Detect which cell encompasses the target text, then output its [x, y] center coordinate. 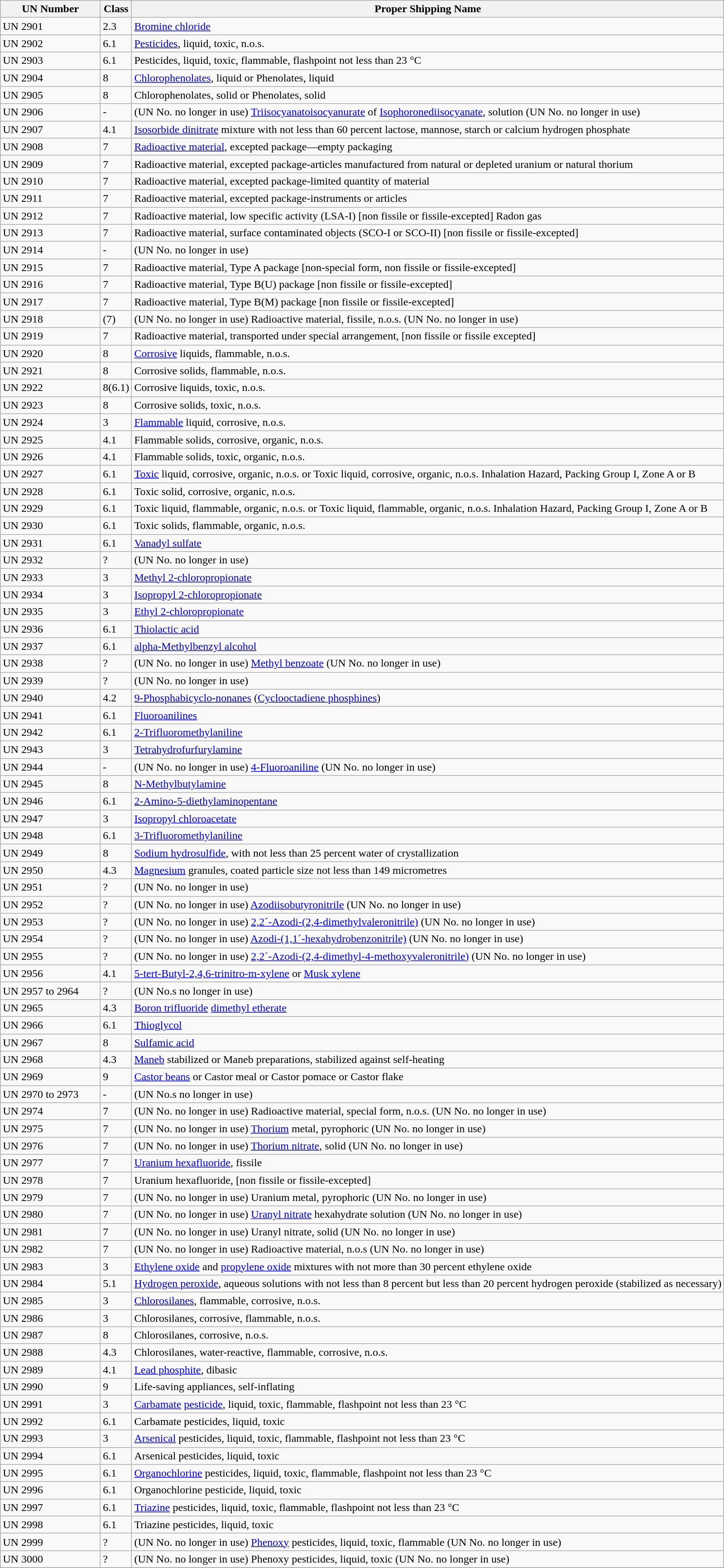
UN 2984 [51, 1283]
Chlorophenolates, solid or Phenolates, solid [428, 95]
Flammable solids, toxic, organic, n.o.s. [428, 457]
UN 2975 [51, 1129]
UN 2913 [51, 233]
UN 2991 [51, 1404]
UN 2946 [51, 801]
(UN No. no longer in use) Azodi-(1,1´-hexahydrobenzonitrile) (UN No. no longer in use) [428, 939]
UN 2966 [51, 1025]
UN 2952 [51, 905]
UN 2919 [51, 336]
UN 2934 [51, 595]
Maneb stabilized or Maneb preparations, stabilized against self-heating [428, 1060]
UN 2911 [51, 198]
Radioactive material, excepted package-articles manufactured from natural or depleted uranium or natural thorium [428, 164]
UN 2983 [51, 1266]
(UN No. no longer in use) Radioactive material, fissile, n.o.s. (UN No. no longer in use) [428, 319]
Toxic liquid, corrosive, organic, n.o.s. or Toxic liquid, corrosive, organic, n.o.s. Inhalation Hazard, Packing Group I, Zone A or B [428, 474]
Magnesium granules, coated particle size not less than 149 micrometres [428, 870]
UN 2941 [51, 715]
Lead phosphite, dibasic [428, 1370]
Flammable solids, corrosive, organic, n.o.s. [428, 439]
Hydrogen peroxide, aqueous solutions with not less than 8 percent but less than 20 percent hydrogen peroxide (stabilized as necessary) [428, 1283]
UN 2917 [51, 302]
(UN No. no longer in use) Radioactive material, n.o.s (UN No. no longer in use) [428, 1249]
UN 2981 [51, 1232]
UN 2929 [51, 509]
UN 2928 [51, 491]
(UN No. no longer in use) Uranium metal, pyrophoric (UN No. no longer in use) [428, 1197]
UN 2954 [51, 939]
Castor beans or Castor meal or Castor pomace or Castor flake [428, 1077]
3-Trifluoromethylaniline [428, 836]
UN 2918 [51, 319]
Sodium hydrosulfide, with not less than 25 percent water of crystallization [428, 853]
Isosorbide dinitrate mixture with not less than 60 percent lactose, mannose, starch or calcium hydrogen phosphate [428, 129]
Ethyl 2-chloropropionate [428, 612]
Radioactive material, surface contaminated objects (SCO-I or SCO-II) [non fissile or fissile-excepted] [428, 233]
UN 2997 [51, 1507]
5-tert-Butyl-2,4,6-trinitro-m-xylene or Musk xylene [428, 973]
UN 2979 [51, 1197]
Thiolactic acid [428, 629]
Corrosive liquids, toxic, n.o.s. [428, 388]
(UN No. no longer in use) Uranyl nitrate hexahydrate solution (UN No. no longer in use) [428, 1215]
UN 2925 [51, 439]
Organochlorine pesticide, liquid, toxic [428, 1490]
Carbamate pesticides, liquid, toxic [428, 1421]
UN 2926 [51, 457]
UN 2933 [51, 577]
UN 2994 [51, 1456]
Corrosive liquids, flammable, n.o.s. [428, 353]
Sulfamic acid [428, 1042]
UN 2969 [51, 1077]
2-Trifluoromethylaniline [428, 732]
UN 2949 [51, 853]
UN 2970 to 2973 [51, 1094]
Fluoroanilines [428, 715]
UN 2943 [51, 749]
UN 2989 [51, 1370]
UN 2923 [51, 405]
UN 2956 [51, 973]
UN 2912 [51, 216]
UN 2948 [51, 836]
Methyl 2-chloropropionate [428, 577]
Chlorosilanes, corrosive, flammable, n.o.s. [428, 1318]
Toxic solid, corrosive, organic, n.o.s. [428, 491]
UN 2988 [51, 1353]
Proper Shipping Name [428, 9]
UN 2967 [51, 1042]
(UN No. no longer in use) Uranyl nitrate, solid (UN No. no longer in use) [428, 1232]
Chlorophenolates, liquid or Phenolates, liquid [428, 78]
UN 2907 [51, 129]
Radioactive material, excepted package-instruments or articles [428, 198]
UN 2947 [51, 819]
Carbamate pesticide, liquid, toxic, flammable, flashpoint not less than 23 °C [428, 1404]
UN 2939 [51, 681]
UN 2957 to 2964 [51, 991]
UN 2916 [51, 285]
UN 2927 [51, 474]
4.2 [116, 698]
UN 2953 [51, 922]
UN 2902 [51, 43]
UN 2931 [51, 543]
Isopropyl 2-chloropropionate [428, 595]
UN 2995 [51, 1473]
UN 2990 [51, 1387]
Uranium hexafluoride, [non fissile or fissile-excepted] [428, 1180]
UN 2945 [51, 784]
UN 3000 [51, 1559]
alpha-Methylbenzyl alcohol [428, 646]
Radioactive material, excepted package—empty packaging [428, 147]
Flammable liquid, corrosive, n.o.s. [428, 422]
UN 2992 [51, 1421]
Pesticides, liquid, toxic, n.o.s. [428, 43]
(UN No. no longer in use) 2,2´-Azodi-(2,4-dimethyl-4-methoxyvaleronitrile) (UN No. no longer in use) [428, 956]
UN 2914 [51, 250]
Triazine pesticides, liquid, toxic [428, 1525]
UN 2936 [51, 629]
Radioactive material, Type B(M) package [non fissile or fissile-excepted] [428, 302]
Arsenical pesticides, liquid, toxic [428, 1456]
UN 2906 [51, 112]
2-Amino-5-diethylaminopentane [428, 801]
Chlorosilanes, flammable, corrosive, n.o.s. [428, 1301]
(UN No. no longer in use) Methyl benzoate (UN No. no longer in use) [428, 663]
(UN No. no longer in use) Thorium nitrate, solid (UN No. no longer in use) [428, 1146]
UN 2937 [51, 646]
UN 2999 [51, 1542]
(UN No. no longer in use) Azodiisobutyronitrile (UN No. no longer in use) [428, 905]
5.1 [116, 1283]
2.3 [116, 26]
UN 2935 [51, 612]
9-Phosphabicyclo-nonanes (Cyclooctadiene phosphines) [428, 698]
UN 2978 [51, 1180]
Life-saving appliances, self-inflating [428, 1387]
UN 2908 [51, 147]
UN 2903 [51, 61]
(UN No. no longer in use) Thorium metal, pyrophoric (UN No. no longer in use) [428, 1129]
Radioactive material, Type B(U) package [non fissile or fissile-excepted] [428, 285]
Tetrahydrofurfurylamine [428, 749]
UN 2951 [51, 887]
UN 2955 [51, 956]
UN 2909 [51, 164]
UN 2932 [51, 560]
UN 2915 [51, 267]
UN Number [51, 9]
UN 2965 [51, 1008]
UN 2980 [51, 1215]
UN 2920 [51, 353]
UN 2986 [51, 1318]
UN 2924 [51, 422]
UN 2942 [51, 732]
Arsenical pesticides, liquid, toxic, flammable, flashpoint not less than 23 °C [428, 1439]
(UN No. no longer in use) Radioactive material, special form, n.o.s. (UN No. no longer in use) [428, 1111]
Radioactive material, low specific activity (LSA-I) [non fissile or fissile-excepted] Radon gas [428, 216]
N-Methylbutylamine [428, 784]
UN 2930 [51, 526]
UN 2982 [51, 1249]
Pesticides, liquid, toxic, flammable, flashpoint not less than 23 °C [428, 61]
UN 2996 [51, 1490]
(7) [116, 319]
Thioglycol [428, 1025]
UN 2976 [51, 1146]
UN 2987 [51, 1335]
Toxic liquid, flammable, organic, n.o.s. or Toxic liquid, flammable, organic, n.o.s. Inhalation Hazard, Packing Group I, Zone A or B [428, 509]
Radioactive material, transported under special arrangement, [non fissile or fissile excepted] [428, 336]
UN 2977 [51, 1163]
Ethylene oxide and propylene oxide mixtures with not more than 30 percent ethylene oxide [428, 1266]
Corrosive solids, toxic, n.o.s. [428, 405]
(UN No. no longer in use) Phenoxy pesticides, liquid, toxic (UN No. no longer in use) [428, 1559]
Vanadyl sulfate [428, 543]
8(6.1) [116, 388]
Chlorosilanes, water-reactive, flammable, corrosive, n.o.s. [428, 1353]
Boron trifluoride dimethyl etherate [428, 1008]
Uranium hexafluoride, fissile [428, 1163]
Triazine pesticides, liquid, toxic, flammable, flashpoint not less than 23 °C [428, 1507]
Corrosive solids, flammable, n.o.s. [428, 371]
UN 2940 [51, 698]
Toxic solids, flammable, organic, n.o.s. [428, 526]
UN 2944 [51, 767]
Radioactive material, excepted package-limited quantity of material [428, 181]
UN 2950 [51, 870]
Bromine chloride [428, 26]
UN 2904 [51, 78]
Isopropyl chloroacetate [428, 819]
UN 2901 [51, 26]
Class [116, 9]
UN 2905 [51, 95]
UN 2974 [51, 1111]
(UN No. no longer in use) Triisocyanatoisocyanurate of Isophoronediisocyanate, solution (UN No. no longer in use) [428, 112]
Chlorosilanes, corrosive, n.o.s. [428, 1335]
UN 2985 [51, 1301]
(UN No. no longer in use) 4-Fluoroaniline (UN No. no longer in use) [428, 767]
UN 2993 [51, 1439]
(UN No. no longer in use) Phenoxy pesticides, liquid, toxic, flammable (UN No. no longer in use) [428, 1542]
UN 2998 [51, 1525]
Organochlorine pesticides, liquid, toxic, flammable, flashpoint not less than 23 °C [428, 1473]
UN 2938 [51, 663]
UN 2922 [51, 388]
UN 2921 [51, 371]
UN 2910 [51, 181]
UN 2968 [51, 1060]
Radioactive material, Type A package [non-special form, non fissile or fissile-excepted] [428, 267]
(UN No. no longer in use) 2,2´-Azodi-(2,4-dimethylvaleronitrile) (UN No. no longer in use) [428, 922]
